From the cell containing the given text, extract its center point as (X, Y) coordinate. 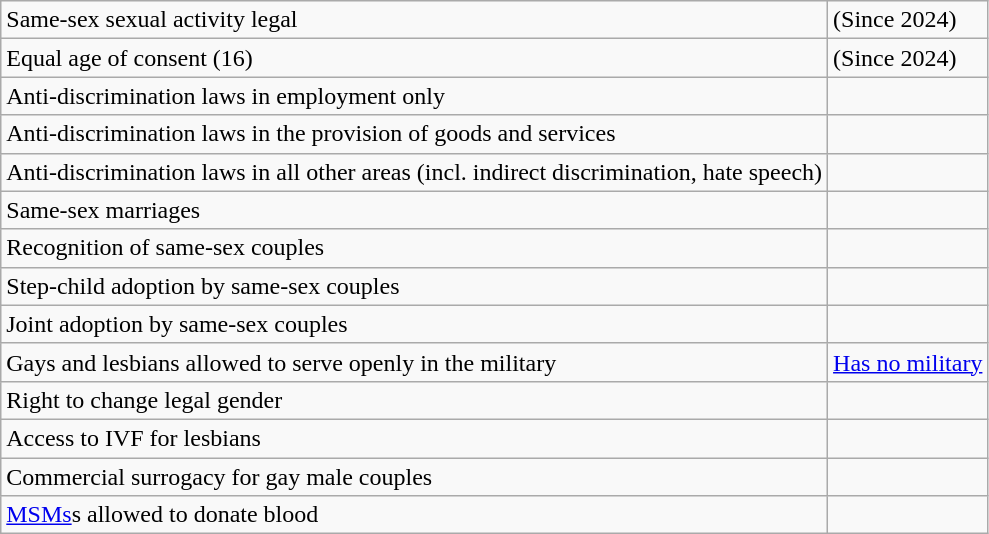
Anti-discrimination laws in employment only (414, 96)
Anti-discrimination laws in the provision of goods and services (414, 134)
Step-child adoption by same-sex couples (414, 286)
Gays and lesbians allowed to serve openly in the military (414, 362)
Commercial surrogacy for gay male couples (414, 477)
Same-sex sexual activity legal (414, 20)
Joint adoption by same-sex couples (414, 324)
Same-sex marriages (414, 210)
MSMss allowed to donate blood (414, 515)
Equal age of consent (16) (414, 58)
Has no military (908, 362)
Right to change legal gender (414, 400)
Anti-discrimination laws in all other areas (incl. indirect discrimination, hate speech) (414, 172)
Recognition of same-sex couples (414, 248)
Access to IVF for lesbians (414, 438)
